Identify which cell holds the provided text, then report its [x, y] central coordinate. 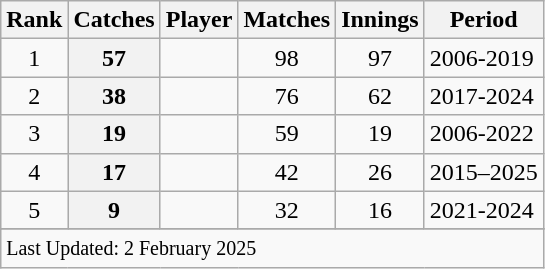
2021-2024 [484, 210]
38 [114, 96]
59 [287, 134]
1 [34, 58]
42 [287, 172]
2 [34, 96]
3 [34, 134]
16 [380, 210]
32 [287, 210]
2015–2025 [484, 172]
98 [287, 58]
Innings [380, 20]
2006-2022 [484, 134]
76 [287, 96]
26 [380, 172]
Rank [34, 20]
Player [199, 20]
17 [114, 172]
4 [34, 172]
Last Updated: 2 February 2025 [272, 248]
2006-2019 [484, 58]
Catches [114, 20]
5 [34, 210]
62 [380, 96]
57 [114, 58]
2017-2024 [484, 96]
Period [484, 20]
9 [114, 210]
Matches [287, 20]
97 [380, 58]
